Return the (X, Y) coordinate for the center point of the cell that contains the specified text.  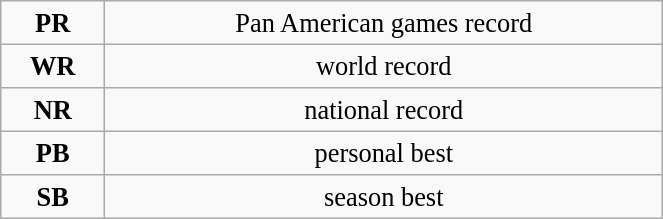
SB (53, 197)
season best (384, 197)
PR (53, 22)
personal best (384, 153)
PB (53, 153)
world record (384, 66)
NR (53, 109)
Pan American games record (384, 22)
national record (384, 109)
WR (53, 66)
